Identify which cell holds the provided text, then report its (x, y) central coordinate. 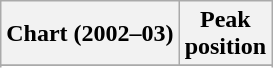
Peakposition (225, 34)
Chart (2002–03) (90, 34)
